Identify which cell holds the provided text, then report its (X, Y) central coordinate. 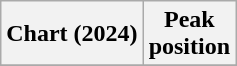
Peakposition (189, 34)
Chart (2024) (72, 34)
